Output the [X, Y] coordinate of the center of the cell containing the given text.  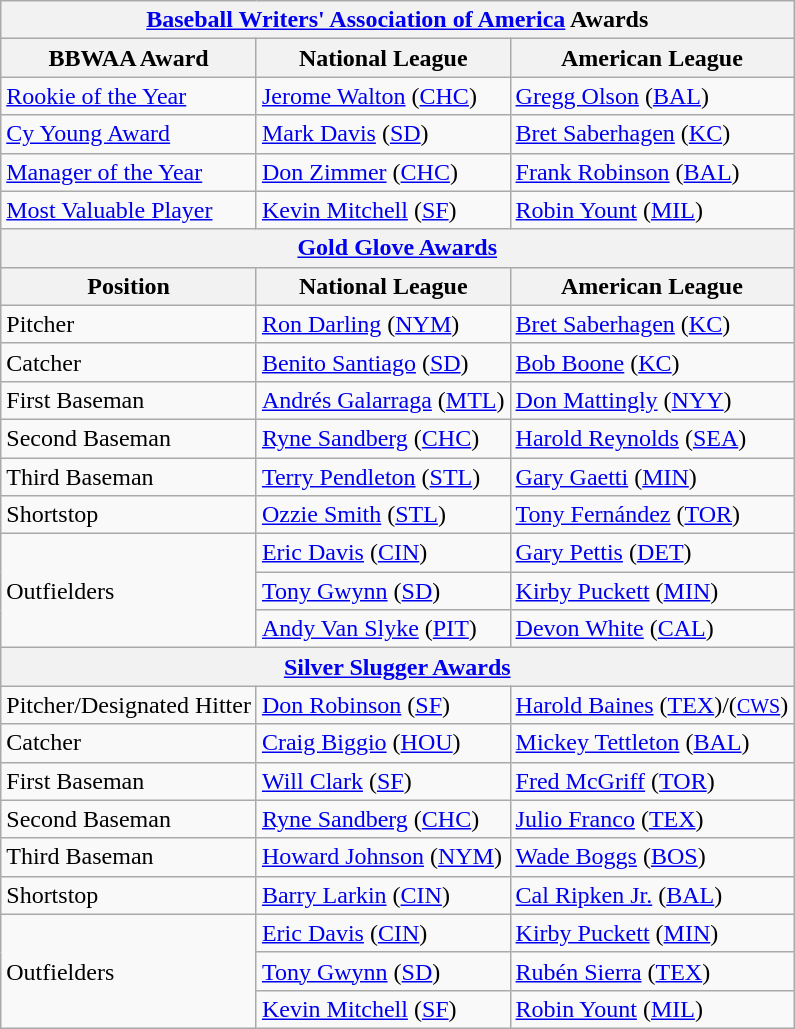
Ozzie Smith (STL) [383, 515]
Will Clark (SF) [383, 781]
Bob Boone (KC) [652, 362]
Craig Biggio (HOU) [383, 743]
Rookie of the Year [129, 96]
Mickey Tettleton (BAL) [652, 743]
Don Zimmer (CHC) [383, 172]
BBWAA Award [129, 58]
Benito Santiago (SD) [383, 362]
Most Valuable Player [129, 210]
Andrés Galarraga (MTL) [383, 400]
Jerome Walton (CHC) [383, 96]
Terry Pendleton (STL) [383, 477]
Ron Darling (NYM) [383, 324]
Andy Van Slyke (PIT) [383, 629]
Gary Gaetti (MIN) [652, 477]
Gary Pettis (DET) [652, 553]
Pitcher/Designated Hitter [129, 705]
Tony Fernández (TOR) [652, 515]
Julio Franco (TEX) [652, 819]
Harold Baines (TEX)/(CWS) [652, 705]
Don Robinson (SF) [383, 705]
Fred McGriff (TOR) [652, 781]
Rubén Sierra (TEX) [652, 971]
Devon White (CAL) [652, 629]
Silver Slugger Awards [398, 667]
Cal Ripken Jr. (BAL) [652, 895]
Pitcher [129, 324]
Gregg Olson (BAL) [652, 96]
Position [129, 286]
Cy Young Award [129, 134]
Harold Reynolds (SEA) [652, 438]
Wade Boggs (BOS) [652, 857]
Howard Johnson (NYM) [383, 857]
Frank Robinson (BAL) [652, 172]
Baseball Writers' Association of America Awards [398, 20]
Don Mattingly (NYY) [652, 400]
Manager of the Year [129, 172]
Mark Davis (SD) [383, 134]
Gold Glove Awards [398, 248]
Barry Larkin (CIN) [383, 895]
